Locate the cell with the specified text and output its (x, y) center coordinate. 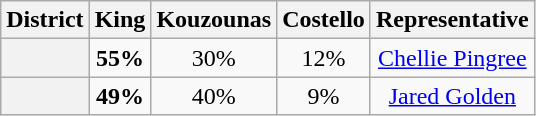
9% (324, 96)
Kouzounas (214, 20)
Representative (452, 20)
Costello (324, 20)
30% (214, 58)
District (45, 20)
Jared Golden (452, 96)
12% (324, 58)
49% (120, 96)
Chellie Pingree (452, 58)
40% (214, 96)
55% (120, 58)
King (120, 20)
